Detect which cell encompasses the target text, then output its (x, y) center coordinate. 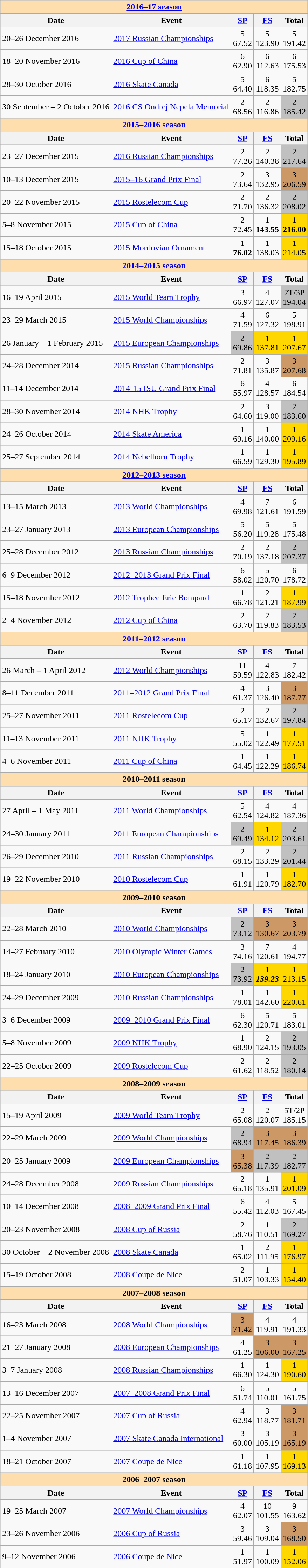
3 165.19 (294, 1439)
26 January – 1 February 2015 (56, 343)
2015 World Championships (171, 320)
3 65.38 (242, 1161)
1 61.91 (242, 879)
2010–2011 season (154, 779)
6 127.32 (267, 320)
1 138.03 (267, 248)
2008 Coupe de Nice (171, 1275)
2010 European Championships (171, 974)
15–19 October 2008 (56, 1275)
1 201.09 (294, 1183)
2010 Russian Championships (171, 997)
1 140.00 (267, 434)
2 217.64 (294, 156)
2008 European Championships (171, 1347)
1 124.30 (267, 1370)
3 106.00 (267, 1347)
1 68.90 (242, 1043)
2012 Cup of China (171, 621)
2 71.70 (242, 202)
3 207.68 (294, 365)
1 177.51 (294, 739)
4 61.37 (242, 693)
1 78.01 (242, 997)
2014 Nebelhorn Trophy (171, 457)
2009 European Championships (171, 1161)
3 74.16 (242, 952)
3 168.50 (294, 1533)
2009 Russian Championships (171, 1183)
1 182.70 (294, 879)
3 181.71 (294, 1415)
3–6 December 2009 (56, 1020)
1 209.16 (294, 434)
1 137.81 (267, 343)
20–22 November 2015 (56, 202)
2 71.81 (242, 365)
1 220.61 (294, 997)
1 154.40 (294, 1275)
6 55.42 (242, 1206)
4–6 November 2011 (56, 761)
2009–2010 season (154, 897)
2008 World Championships (171, 1324)
3 206.59 (294, 179)
5 183.01 (294, 1020)
5 55.02 (242, 739)
20–26 December 2016 (56, 39)
24–26 October 2014 (56, 434)
2009 World Team Trophy (171, 1115)
18–20 November 2016 (56, 61)
1 169.13 (294, 1461)
2011–2012 Grand Prix Final (171, 693)
4 187.36 (294, 811)
6 175.53 (294, 61)
2 124.15 (267, 1043)
2011 Rostelecom Cup (171, 715)
2012 Trophee Eric Bompard (171, 598)
5T/2P 185.15 (294, 1115)
2008–2009 season (154, 1084)
6–9 December 2012 (56, 574)
2 121.21 (267, 598)
5 182.75 (294, 84)
1 214.05 (294, 248)
23–26 November 2006 (56, 1533)
3 135.87 (267, 365)
2 68.56 (242, 107)
2 118.52 (267, 1065)
25–27 November 2011 (56, 715)
5 198.91 (294, 320)
2 51.07 (242, 1275)
2016 Cup of China (171, 61)
5–8 November 2015 (56, 224)
1 213.15 (294, 974)
1 107.95 (267, 1461)
6 178.72 (294, 574)
2 69.86 (242, 343)
11 59.59 (242, 670)
2007–2008 Grand Prix Final (171, 1393)
2 68.15 (242, 856)
2008 Russian Championships (171, 1370)
5 175.48 (294, 529)
3 130.67 (267, 929)
5 64.40 (242, 84)
4 69.98 (242, 506)
2 180.14 (294, 1065)
1 65.02 (242, 1252)
1 76.02 (242, 248)
3 186.39 (294, 1138)
26–29 December 2010 (56, 856)
8–11 December 2011 (56, 693)
2012–2013 season (154, 475)
22–29 March 2009 (56, 1138)
13–15 March 2013 (56, 506)
2 116.86 (267, 107)
5 119.28 (267, 529)
7 121.61 (267, 506)
5 123.90 (267, 39)
2016 CS Ondrej Nepela Memorial (171, 107)
1 103.33 (267, 1275)
2015 Mordovian Ornament (171, 248)
2 58.76 (242, 1229)
7 120.61 (267, 952)
3 105.19 (267, 1439)
2 201.44 (294, 856)
26 March – 1 April 2012 (56, 670)
2008–2009 Grand Prix Final (171, 1206)
2009 Rostelecom Cup (171, 1065)
22–25 October 2009 (56, 1065)
6 55.97 (242, 389)
2 197.84 (294, 715)
15–18 November 2012 (56, 598)
2015–16 Grand Prix Final (171, 179)
24–29 December 2009 (56, 997)
3 187.77 (294, 693)
4 127.07 (267, 297)
1 69.16 (242, 434)
2 183.53 (294, 621)
2013 Russian Championships (171, 552)
9–12 November 2006 (56, 1556)
1 139.23 (267, 974)
3 109.04 (267, 1533)
2011 Cup of China (171, 761)
4 124.82 (267, 811)
23–27 December 2015 (56, 156)
30 September – 2 October 2016 (56, 107)
2 70.19 (242, 552)
15–19 April 2009 (56, 1115)
25–28 December 2012 (56, 552)
2010 Olympic Winter Games (171, 952)
2007 Skate Canada International (171, 1439)
2 182.77 (294, 1161)
2 65.08 (242, 1115)
10–13 December 2015 (56, 179)
2011–2012 season (154, 639)
2 193.05 (294, 1043)
2016 Skate Canada (171, 84)
20–23 November 2008 (56, 1229)
1 152.06 (294, 1556)
6 191.59 (294, 506)
3 60.00 (242, 1439)
5 167.45 (294, 1206)
2 185.42 (294, 107)
13–16 December 2007 (56, 1393)
1–4 November 2007 (56, 1439)
4 119.91 (267, 1324)
2 136.32 (267, 202)
1 66.78 (242, 598)
30 October – 2 November 2008 (56, 1252)
3 167.25 (294, 1347)
2015 Rostelecom Cup (171, 202)
1 66.30 (242, 1370)
2006 Cup of Russia (171, 1533)
1 100.09 (267, 1556)
2006 Coupe de Nice (171, 1556)
2–4 November 2012 (56, 621)
4 122.83 (267, 670)
19–25 March 2007 (56, 1511)
2012–2013 Grand Prix Final (171, 574)
2012 World Championships (171, 670)
20–25 January 2009 (56, 1161)
2015 World Team Trophy (171, 297)
2 61.62 (242, 1065)
2 72.45 (242, 224)
2015–2016 season (154, 125)
4 112.03 (267, 1206)
4 62.07 (242, 1511)
4 62.94 (242, 1415)
1 142.60 (267, 997)
2008 Skate Canada (171, 1252)
5 120.71 (267, 1020)
2015 European Championships (171, 343)
3 66.97 (242, 297)
2011 European Championships (171, 833)
3 117.45 (267, 1138)
2 63.70 (242, 621)
2 117.39 (267, 1161)
3 59.46 (242, 1533)
2017 Russian Championships (171, 39)
10 101.55 (267, 1511)
22–28 March 2010 (56, 929)
1 135.91 (267, 1183)
1 120.79 (267, 879)
2 73.12 (242, 929)
11–13 November 2011 (56, 739)
4 128.57 (267, 389)
1 66.59 (242, 457)
2009–2010 Grand Prix Final (171, 1020)
2 119.83 (267, 621)
2014 Skate America (171, 434)
2 64.60 (242, 411)
1 186.74 (294, 761)
2007 World Championships (171, 1511)
14–27 February 2010 (56, 952)
15–18 October 2015 (56, 248)
1 110.51 (267, 1229)
2016 Russian Championships (171, 156)
18–24 January 2010 (56, 974)
2014-15 ISU Grand Prix Final (171, 389)
2009 NHK Trophy (171, 1043)
2 120.07 (267, 1115)
2015 Cup of China (171, 224)
24–30 January 2011 (56, 833)
3 119.00 (267, 411)
5 161.75 (294, 1393)
1 122.49 (267, 739)
2 73.64 (242, 179)
6 62.30 (242, 1020)
2016–17 season (154, 7)
21–27 January 2008 (56, 1347)
2011 Russian Championships (171, 856)
2 183.60 (294, 411)
2 203.61 (294, 833)
2T/3P 194.04 (294, 297)
18–21 October 2007 (56, 1461)
2009 World Championships (171, 1138)
6 51.74 (242, 1393)
2 69.49 (242, 833)
1 195.89 (294, 457)
4 61.25 (242, 1347)
2 77.26 (242, 156)
2013 European Championships (171, 529)
1 134.12 (267, 833)
3 132.95 (267, 179)
1 129.30 (267, 457)
2 65.17 (242, 715)
16–23 March 2008 (56, 1324)
3 126.40 (267, 693)
2 73.92 (242, 974)
1 176.97 (294, 1252)
5 110.01 (267, 1393)
2 207.37 (294, 552)
2006–2007 season (154, 1479)
2015 Russian Championships (171, 365)
1 207.67 (294, 343)
2007 Cup of Russia (171, 1415)
1 190.60 (294, 1370)
2 133.29 (267, 856)
1 61.18 (242, 1461)
2 169.27 (294, 1229)
5 62.54 (242, 811)
1 122.29 (267, 761)
3 71.42 (242, 1324)
5 120.70 (267, 574)
2 68.94 (242, 1138)
2010 World Championships (171, 929)
1 51.97 (242, 1556)
24–28 December 2008 (56, 1183)
3 118.77 (267, 1415)
19–22 November 2010 (56, 879)
6 184.54 (294, 389)
2 65.18 (242, 1183)
2011 World Championships (171, 811)
2011 NHK Trophy (171, 739)
23–29 March 2015 (56, 320)
6 62.90 (242, 61)
6 58.02 (242, 574)
16–19 April 2015 (56, 297)
2007 Coupe de Nice (171, 1461)
2 132.67 (267, 715)
7 182.42 (294, 670)
3–7 January 2008 (56, 1370)
2014–2015 season (154, 266)
2 137.18 (267, 552)
4 71.59 (242, 320)
9 163.62 (294, 1511)
28–30 October 2016 (56, 84)
24–28 December 2014 (56, 365)
2013 World Championships (171, 506)
27 April – 1 May 2011 (56, 811)
1 216.00 (294, 224)
4 191.33 (294, 1324)
1 187.99 (294, 598)
2 140.38 (267, 156)
4 194.77 (294, 952)
5 191.42 (294, 39)
6 112.63 (267, 61)
5–8 November 2009 (56, 1043)
6 118.35 (267, 84)
2007–2008 season (154, 1293)
2010 Rostelecom Cup (171, 879)
2014 NHK Trophy (171, 411)
28–30 November 2014 (56, 411)
3 203.79 (294, 929)
23–27 January 2013 (56, 529)
5 67.52 (242, 39)
25–27 September 2014 (56, 457)
1 143.55 (267, 224)
22–25 November 2007 (56, 1415)
5 56.20 (242, 529)
10–14 December 2008 (56, 1206)
2 208.02 (294, 202)
1 64.45 (242, 761)
11–14 December 2014 (56, 389)
2008 Cup of Russia (171, 1229)
2 111.95 (267, 1252)
